Provide the [X, Y] coordinate of the cell's center where the given text is located.  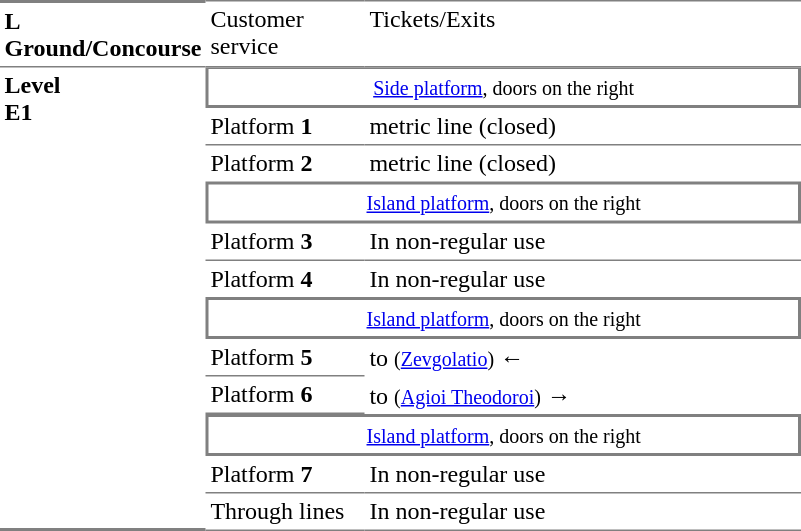
to (Agioi Theodoroi) → [583, 395]
Tickets/Exits [583, 34]
LGround/Concourse [103, 34]
Platform 1 [286, 127]
Platform 2 [286, 164]
Platform 6 [286, 395]
Customer service [286, 34]
Platform 5 [286, 358]
Platform 7 [286, 475]
to (Zevgolatio) ← [583, 358]
Platform 3 [286, 243]
Platform 4 [286, 279]
